Search for the cell housing the specified text and yield its [X, Y] center coordinate. 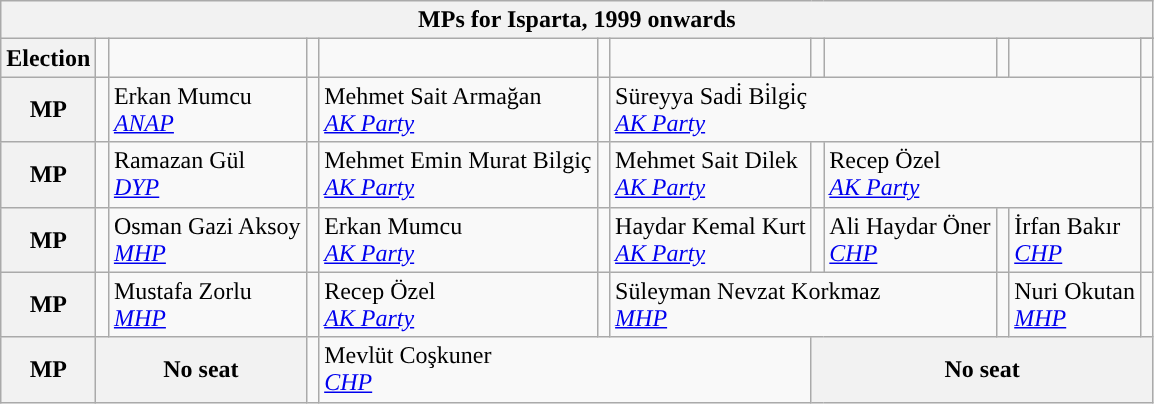
Ali Haydar ÖnerCHP [910, 240]
Mehmet Emin Murat BilgiçAK Party [458, 174]
Mehmet Sait ArmağanAK Party [458, 110]
MPs for Isparta, 1999 onwards [577, 20]
Nuri OkutanMHP [1075, 304]
Süleyman Nevzat KorkmazMHP [804, 304]
Haydar Kemal KurtAK Party [711, 240]
Osman Gazi AksoyMHP [207, 240]
Süreyya Sadi̇ Bi̇lgi̇çAK Party [876, 110]
Mevlüt CoşkunerCHP [566, 370]
Election [48, 58]
Erkan MumcuANAP [207, 110]
Erkan MumcuAK Party [458, 240]
Mustafa ZorluMHP [207, 304]
Ramazan GülDYP [207, 174]
Mehmet Sait DilekAK Party [711, 174]
İrfan BakırCHP [1075, 240]
